Extract the [X, Y] coordinate from the center of the cell holding the provided text.  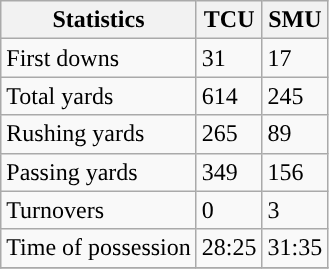
Time of possession [99, 248]
31:35 [295, 248]
3 [295, 210]
614 [229, 96]
Passing yards [99, 172]
17 [295, 58]
349 [229, 172]
0 [229, 210]
89 [295, 134]
28:25 [229, 248]
SMU [295, 20]
Statistics [99, 20]
31 [229, 58]
Turnovers [99, 210]
First downs [99, 58]
265 [229, 134]
Total yards [99, 96]
245 [295, 96]
TCU [229, 20]
156 [295, 172]
Rushing yards [99, 134]
